Determine the (x, y) coordinate at the center of the cell enclosing the given text.  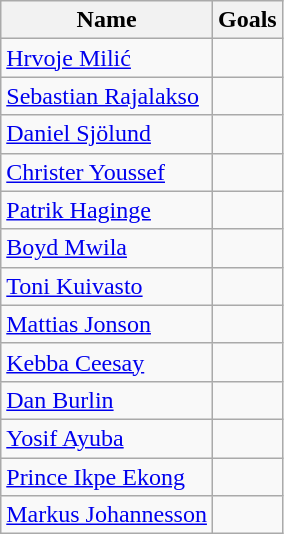
Dan Burlin (107, 400)
Kebba Ceesay (107, 362)
Christer Youssef (107, 172)
Yosif Ayuba (107, 438)
Name (107, 20)
Sebastian Rajalakso (107, 96)
Toni Kuivasto (107, 286)
Boyd Mwila (107, 248)
Patrik Haginge (107, 210)
Daniel Sjölund (107, 134)
Prince Ikpe Ekong (107, 477)
Mattias Jonson (107, 324)
Goals (247, 20)
Hrvoje Milić (107, 58)
Markus Johannesson (107, 515)
